Return the (X, Y) coordinate for the center point of the cell that contains the specified text.  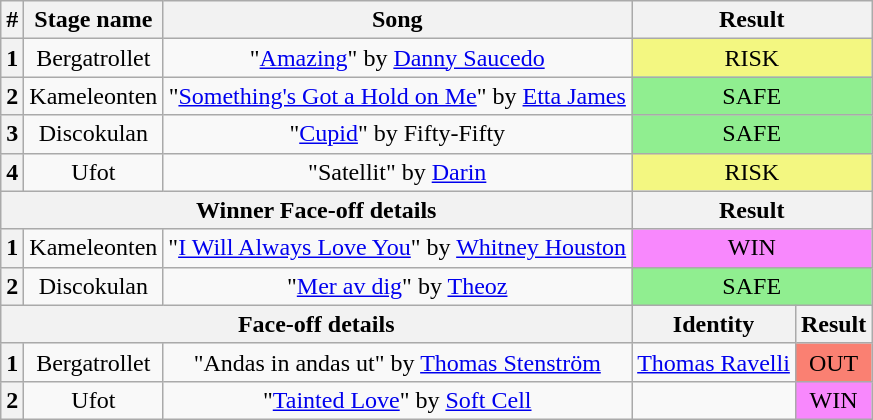
"Something's Got a Hold on Me" by Etta James (398, 96)
"Tainted Love" by Soft Cell (398, 400)
Song (398, 20)
OUT (833, 362)
"Cupid" by Fifty-Fifty (398, 134)
Face-off details (316, 324)
Stage name (94, 20)
3 (12, 134)
"Satellit" by Darin (398, 172)
Identity (714, 324)
"I Will Always Love You" by Whitney Houston (398, 248)
4 (12, 172)
"Amazing" by Danny Saucedo (398, 58)
"Mer av dig" by Theoz (398, 286)
Thomas Ravelli (714, 362)
"Andas in andas ut" by Thomas Stenström (398, 362)
# (12, 20)
Winner Face-off details (316, 210)
